For the text-containing cell, return its midpoint in (X, Y) coordinate format. 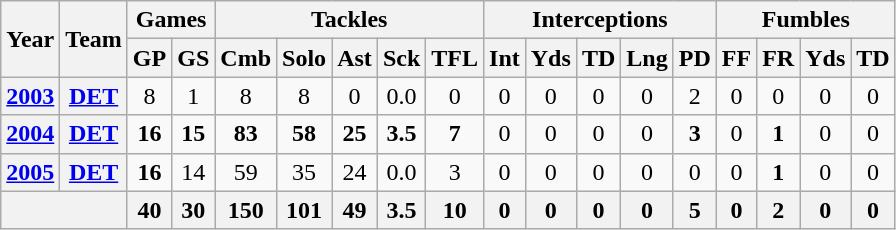
30 (194, 210)
2004 (30, 134)
14 (194, 172)
2003 (30, 96)
59 (246, 172)
Ast (355, 58)
150 (246, 210)
Lng (647, 58)
5 (694, 210)
25 (355, 134)
40 (149, 210)
83 (246, 134)
GP (149, 58)
Fumbles (806, 20)
Games (170, 20)
24 (355, 172)
Year (30, 39)
Solo (304, 58)
GS (194, 58)
PD (694, 58)
TFL (455, 58)
7 (455, 134)
Sck (401, 58)
15 (194, 134)
Tackles (350, 20)
58 (304, 134)
101 (304, 210)
49 (355, 210)
10 (455, 210)
35 (304, 172)
Interceptions (600, 20)
Cmb (246, 58)
2005 (30, 172)
FR (778, 58)
Int (505, 58)
Team (94, 39)
FF (736, 58)
